Identify which cell holds the provided text, then report its [X, Y] central coordinate. 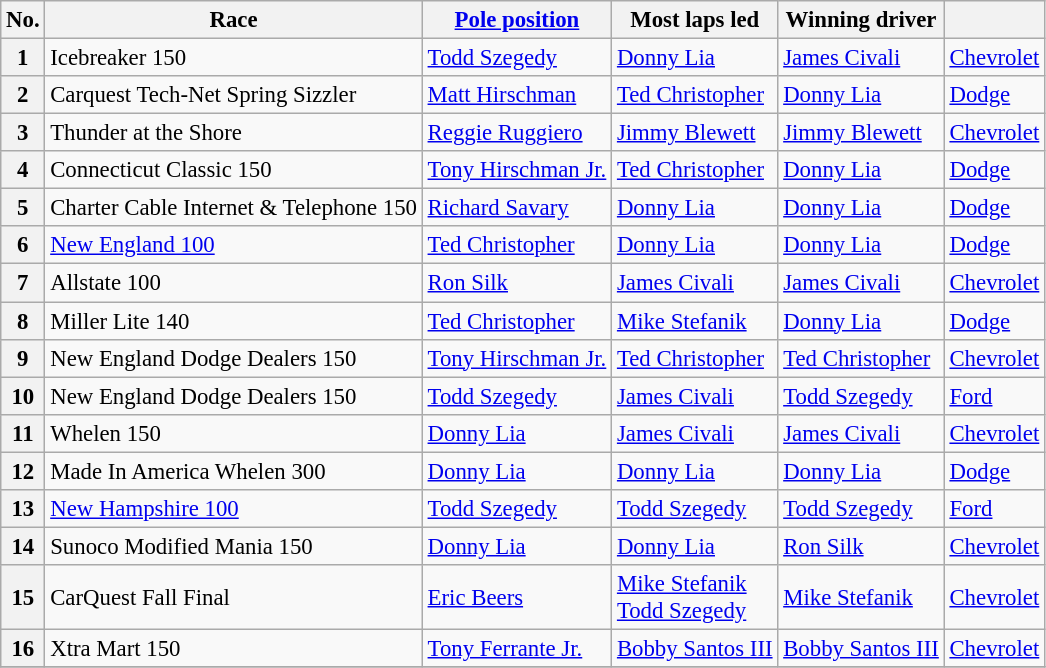
11 [23, 433]
Reggie Ruggiero [516, 133]
Xtra Mart 150 [234, 648]
9 [23, 358]
Carquest Tech-Net Spring Sizzler [234, 95]
Allstate 100 [234, 283]
10 [23, 396]
Richard Savary [516, 208]
Race [234, 20]
No. [23, 20]
Miller Lite 140 [234, 321]
Sunoco Modified Mania 150 [234, 546]
Connecticut Classic 150 [234, 170]
Mike StefanikTodd Szegedy [695, 598]
CarQuest Fall Final [234, 598]
14 [23, 546]
Most laps led [695, 20]
Winning driver [861, 20]
15 [23, 598]
12 [23, 471]
Matt Hirschman [516, 95]
Eric Beers [516, 598]
5 [23, 208]
Thunder at the Shore [234, 133]
Charter Cable Internet & Telephone 150 [234, 208]
3 [23, 133]
Icebreaker 150 [234, 58]
8 [23, 321]
1 [23, 58]
New Hampshire 100 [234, 509]
13 [23, 509]
6 [23, 245]
Pole position [516, 20]
Whelen 150 [234, 433]
2 [23, 95]
4 [23, 170]
Made In America Whelen 300 [234, 471]
7 [23, 283]
Tony Ferrante Jr. [516, 648]
16 [23, 648]
New England 100 [234, 245]
